Pinpoint the cell where the given text exists, returning its [x, y] midpoint coordinate. 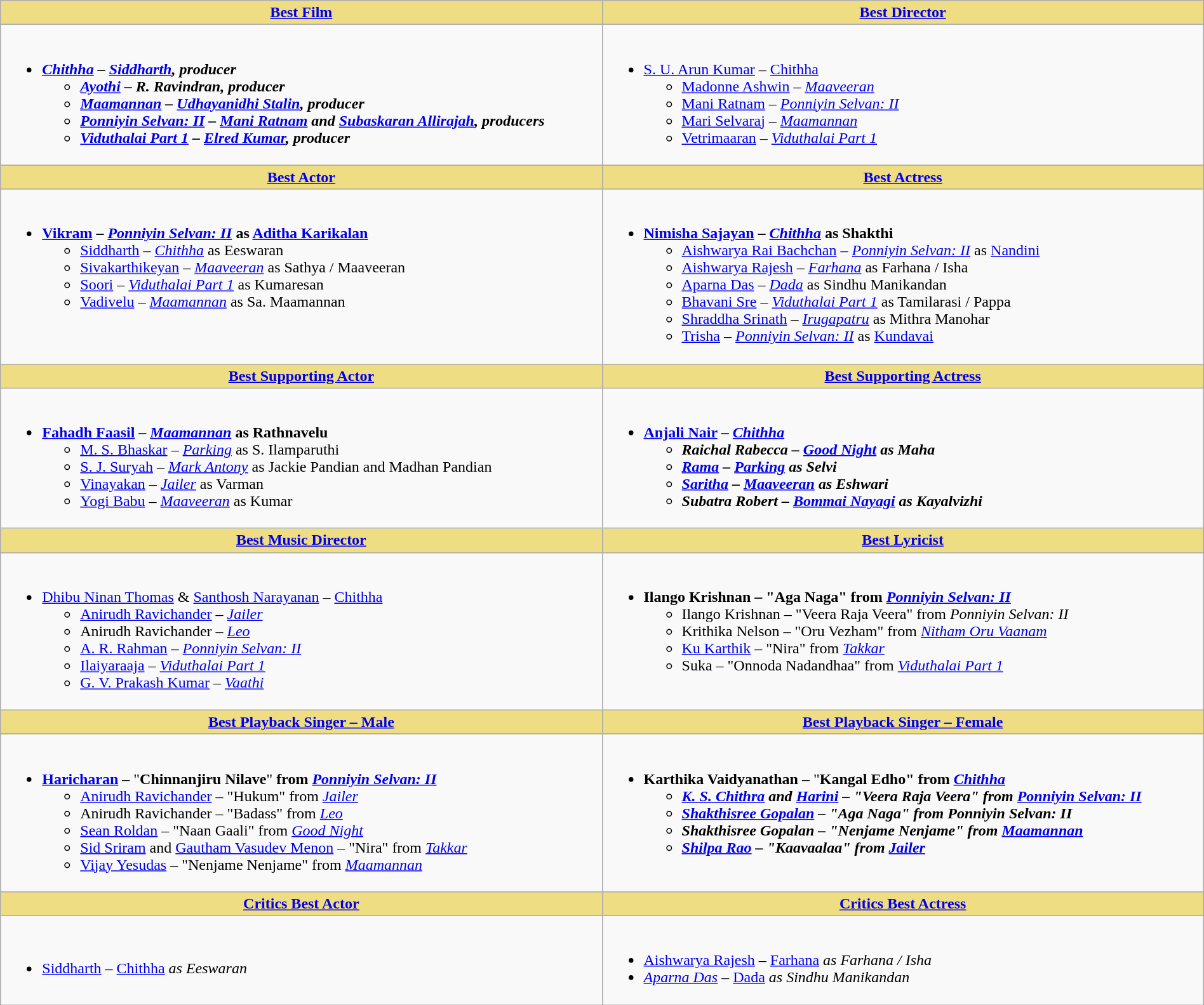
Best Music Director [301, 540]
Best Film [301, 13]
Critics Best Actor [301, 903]
Best Actor [301, 177]
Aishwarya Rajesh – Farhana as Farhana / IshaAparna Das – Dada as Sindhu Manikandan [903, 960]
Critics Best Actress [903, 903]
Best Playback Singer – Male [301, 722]
Best Supporting Actor [301, 376]
Best Director [903, 13]
S. U. Arun Kumar – ChithhaMadonne Ashwin – MaaveeranMani Ratnam – Ponniyin Selvan: IIMari Selvaraj – MaamannanVetrimaaran – Viduthalai Part 1 [903, 95]
Best Playback Singer – Female [903, 722]
Siddharth – Chithha as Eeswaran [301, 960]
Best Lyricist [903, 540]
Best Supporting Actress [903, 376]
Best Actress [903, 177]
